Capture the cell that displays the provided text and extract its (x, y) central coordinate. 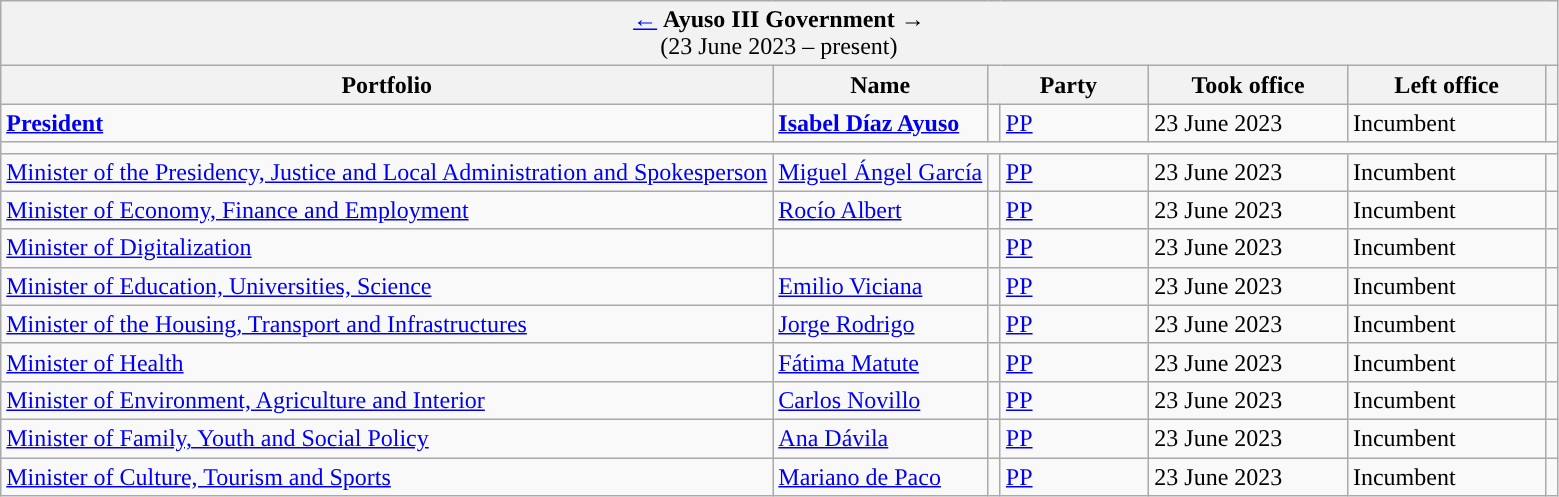
Minister of the Presidency, Justice and Local Administration and Spokesperson (387, 172)
Emilio Viciana (880, 286)
Minister of Health (387, 362)
Jorge Rodrigo (880, 324)
Rocío Albert (880, 210)
Left office (1446, 85)
Minister of Education, Universities, Science (387, 286)
Took office (1248, 85)
Portfolio (387, 85)
Isabel Díaz Ayuso (880, 123)
Fátima Matute (880, 362)
Minister of Family, Youth and Social Policy (387, 438)
← Ayuso III Government →(23 June 2023 – present) (779, 34)
Party (1068, 85)
Carlos Novillo (880, 400)
Minister of Digitalization (387, 248)
Mariano de Paco (880, 477)
Minister of the Housing, Transport and Infrastructures (387, 324)
Minister of Environment, Agriculture and Interior (387, 400)
Name (880, 85)
Miguel Ángel García (880, 172)
President (387, 123)
Minister of Economy, Finance and Employment (387, 210)
Ana Dávila (880, 438)
Minister of Culture, Tourism and Sports (387, 477)
